Return the (X, Y) coordinate for the center point of the cell that contains the specified text.  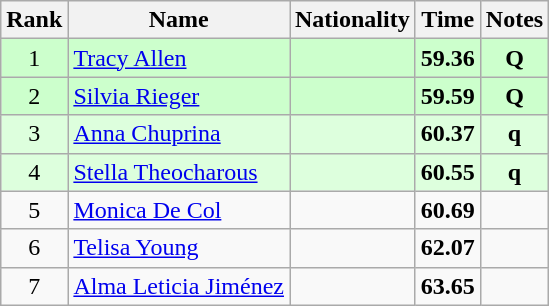
60.69 (448, 210)
Silvia Rieger (179, 96)
4 (34, 172)
7 (34, 286)
Notes (514, 20)
Time (448, 20)
Monica De Col (179, 210)
Alma Leticia Jiménez (179, 286)
63.65 (448, 286)
Rank (34, 20)
Stella Theocharous (179, 172)
Nationality (353, 20)
Telisa Young (179, 248)
Name (179, 20)
60.55 (448, 172)
59.59 (448, 96)
1 (34, 58)
Anna Chuprina (179, 134)
59.36 (448, 58)
3 (34, 134)
Tracy Allen (179, 58)
6 (34, 248)
60.37 (448, 134)
62.07 (448, 248)
2 (34, 96)
5 (34, 210)
